Pinpoint the cell where the given text exists, returning its (X, Y) midpoint coordinate. 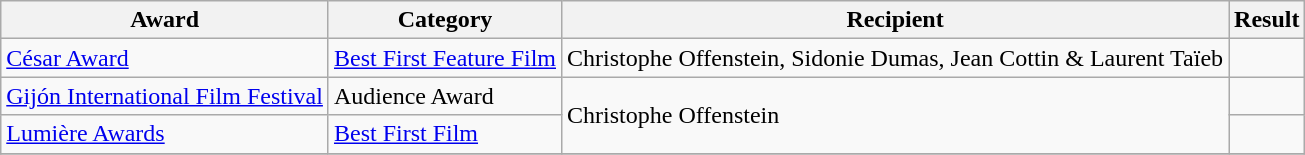
Best First Film (444, 134)
Category (444, 20)
Lumière Awards (165, 134)
Best First Feature Film (444, 58)
Gijón International Film Festival (165, 96)
Award (165, 20)
Recipient (896, 20)
Audience Award (444, 96)
Christophe Offenstein, Sidonie Dumas, Jean Cottin & Laurent Taïeb (896, 58)
Result (1267, 20)
Christophe Offenstein (896, 115)
César Award (165, 58)
